Scan for the cell matching the given text and deliver its [x, y] coordinate at center. 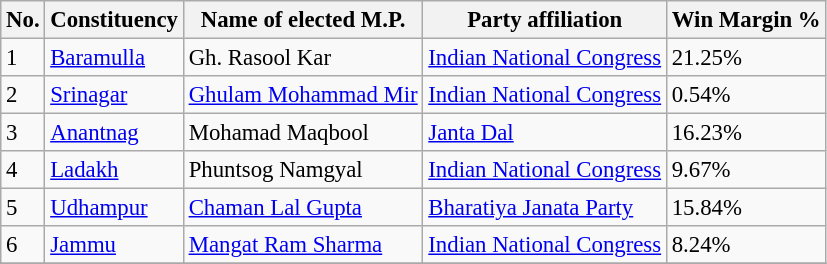
Win Margin % [746, 20]
5 [23, 208]
Party affiliation [544, 20]
Anantnag [114, 133]
16.23% [746, 133]
Mangat Ram Sharma [303, 245]
Chaman Lal Gupta [303, 208]
Jammu [114, 245]
Srinagar [114, 95]
1 [23, 58]
Name of elected M.P. [303, 20]
Gh. Rasool Kar [303, 58]
Mohamad Maqbool [303, 133]
Baramulla [114, 58]
15.84% [746, 208]
Constituency [114, 20]
Phuntsog Namgyal [303, 170]
Ladakh [114, 170]
4 [23, 170]
9.67% [746, 170]
Ghulam Mohammad Mir [303, 95]
3 [23, 133]
No. [23, 20]
6 [23, 245]
21.25% [746, 58]
0.54% [746, 95]
8.24% [746, 245]
Udhampur [114, 208]
2 [23, 95]
Bharatiya Janata Party [544, 208]
Janta Dal [544, 133]
